Pinpoint the cell where the given text exists, returning its (X, Y) midpoint coordinate. 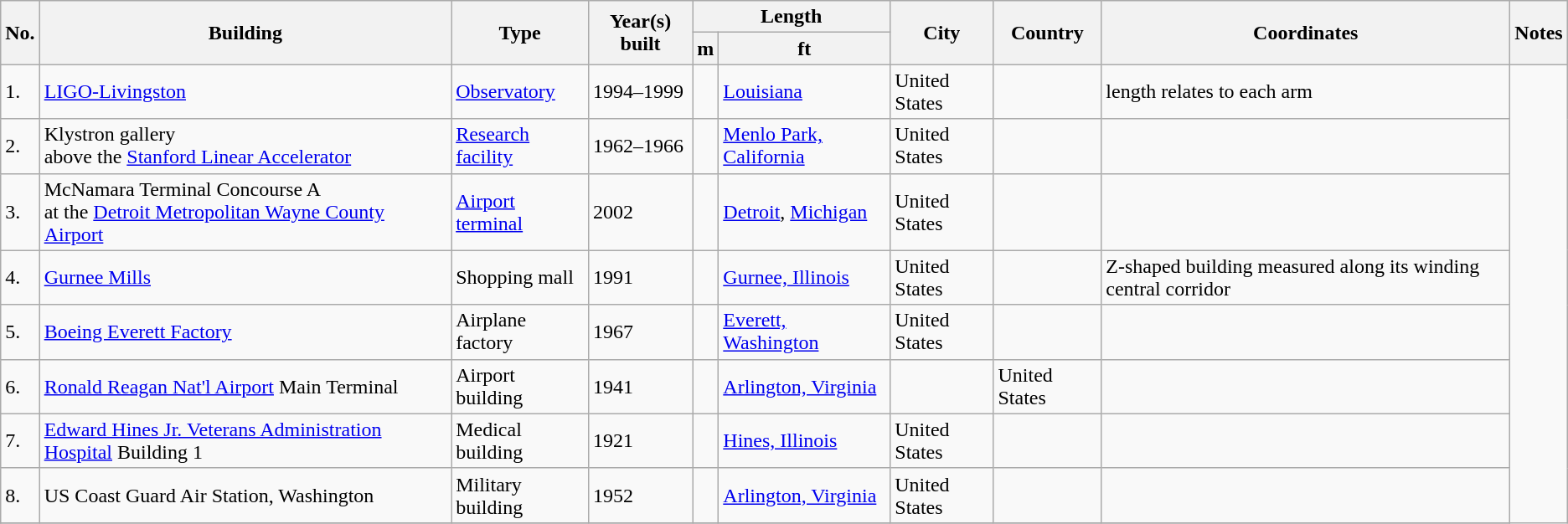
Gurnee Mills (245, 278)
ft (804, 49)
Observatory (520, 92)
Building (245, 33)
City (941, 33)
1967 (640, 331)
length relates to each arm (1306, 92)
Medical building (520, 440)
Airport terminal (520, 212)
No. (20, 33)
Airport building (520, 387)
Menlo Park, California (804, 146)
Klystron galleryabove the Stanford Linear Accelerator (245, 146)
1962–1966 (640, 146)
2002 (640, 212)
1. (20, 92)
Coordinates (1306, 33)
5. (20, 331)
1941 (640, 387)
1921 (640, 440)
Z-shaped building measured along its winding central corridor (1306, 278)
Detroit, Michigan (804, 212)
Country (1047, 33)
Airplane factory (520, 331)
8. (20, 496)
Louisiana (804, 92)
LIGO-Livingston (245, 92)
Length (792, 17)
Hines, Illinois (804, 440)
Everett, Washington (804, 331)
McNamara Terminal Concourse Aat the Detroit Metropolitan Wayne County Airport (245, 212)
Type (520, 33)
1991 (640, 278)
Edward Hines Jr. Veterans Administration Hospital Building 1 (245, 440)
Shopping mall (520, 278)
m (705, 49)
6. (20, 387)
2. (20, 146)
Year(s) built (640, 33)
7. (20, 440)
Research facility (520, 146)
1994–1999 (640, 92)
4. (20, 278)
Ronald Reagan Nat'l Airport Main Terminal (245, 387)
Military building (520, 496)
Gurnee, Illinois (804, 278)
Notes (1539, 33)
Boeing Everett Factory (245, 331)
1952 (640, 496)
3. (20, 212)
US Coast Guard Air Station, Washington (245, 496)
